For the text-containing cell, return its midpoint in [X, Y] coordinate format. 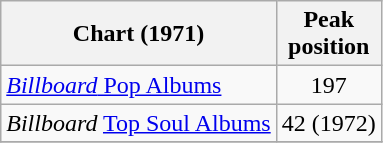
Chart (1971) [138, 34]
Billboard Pop Albums [138, 85]
42 (1972) [328, 123]
Peakposition [328, 34]
Billboard Top Soul Albums [138, 123]
197 [328, 85]
